Output the (X, Y) coordinate of the center of the cell containing the given text.  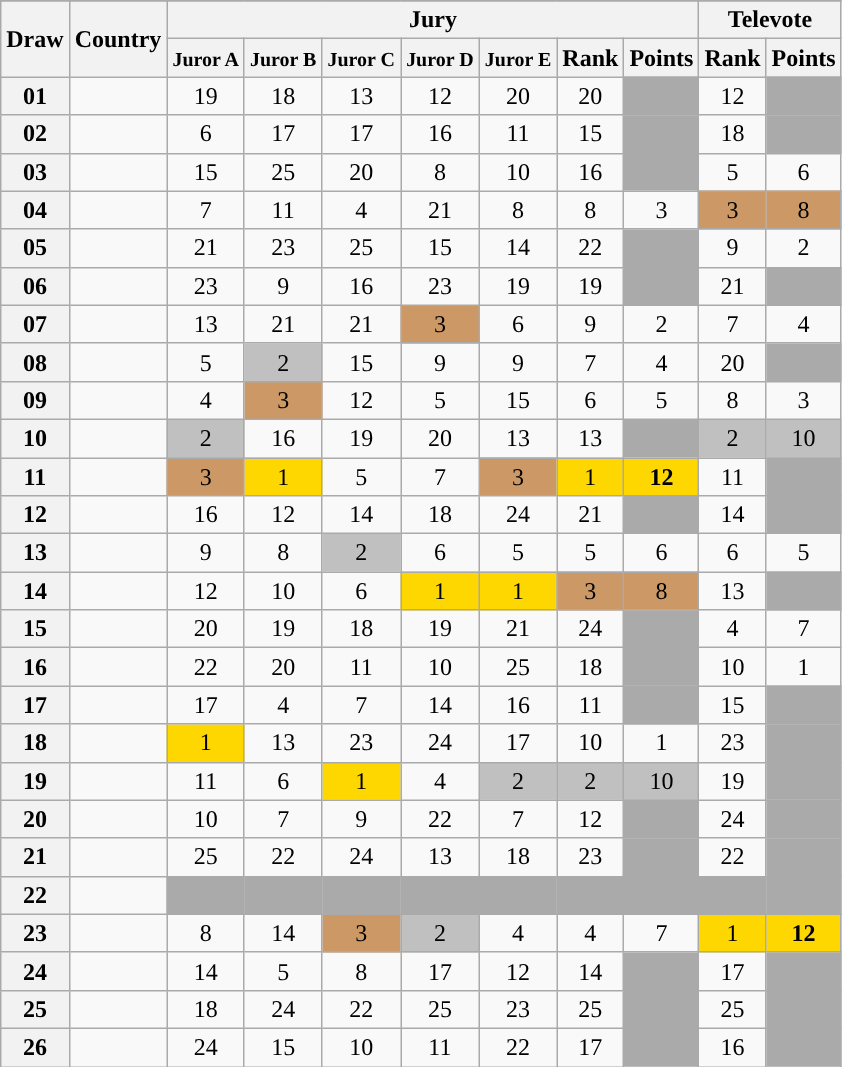
07 (35, 324)
Juror D (440, 58)
01 (35, 96)
Country (118, 39)
Juror B (283, 58)
Juror A (206, 58)
26 (35, 1047)
04 (35, 210)
05 (35, 248)
Draw (35, 39)
09 (35, 400)
Televote (770, 20)
Juror E (518, 58)
Juror C (362, 58)
03 (35, 172)
Jury (433, 20)
08 (35, 362)
06 (35, 286)
02 (35, 134)
